Determine the (x, y) coordinate at the center of the cell enclosing the given text.  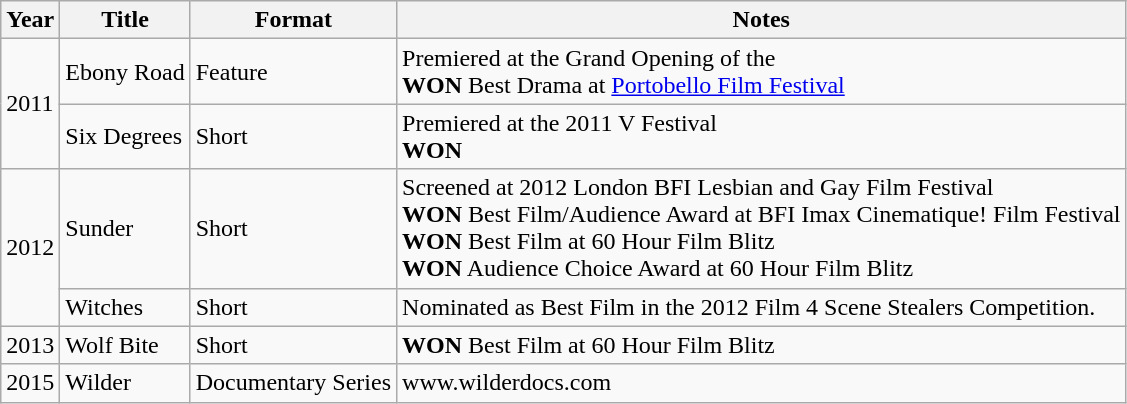
Documentary Series (293, 383)
Year (30, 20)
Six Degrees (125, 136)
2013 (30, 345)
Format (293, 20)
2015 (30, 383)
Notes (762, 20)
www.wilderdocs.com (762, 383)
Nominated as Best Film in the 2012 Film 4 Scene Stealers Competition. (762, 307)
Feature (293, 72)
Witches (125, 307)
Premiered at the 2011 V FestivalWON (762, 136)
2011 (30, 104)
Ebony Road (125, 72)
Sunder (125, 228)
WON Best Film at 60 Hour Film Blitz (762, 345)
Wolf Bite (125, 345)
2012 (30, 248)
Premiered at the Grand Opening of the WON Best Drama at Portobello Film Festival (762, 72)
Title (125, 20)
Wilder (125, 383)
